Find where the given text appears and provide that cell's center as [X, Y] coordinate. 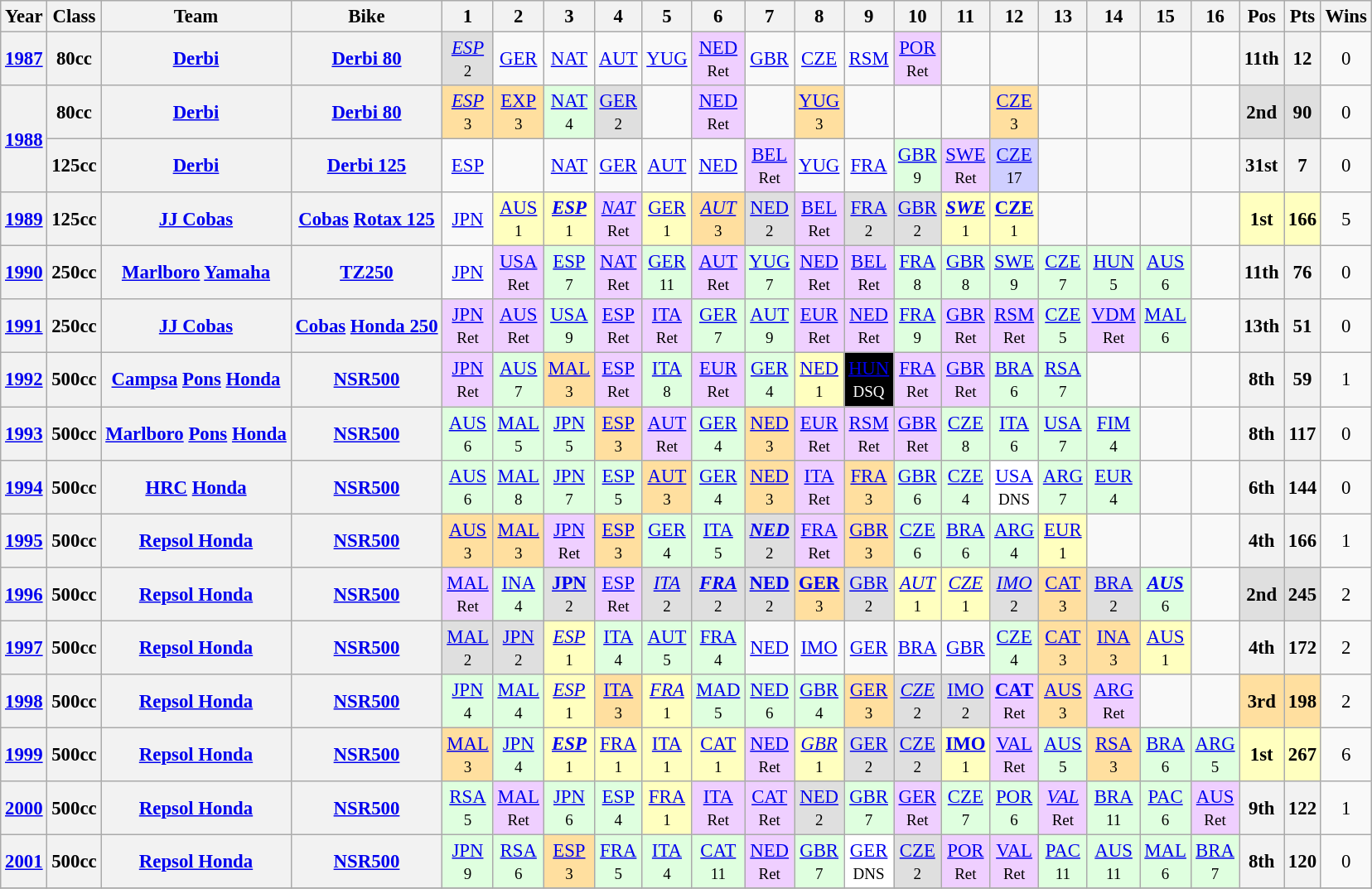
1993 [24, 434]
EUR4 [1114, 487]
1999 [24, 754]
RSA7 [1062, 379]
ITA6 [1014, 434]
AUT1 [918, 593]
59 [1302, 379]
JPN6 [568, 809]
16 [1215, 17]
11 [966, 17]
USARet [519, 273]
CZE3 [1014, 113]
ITA2 [667, 593]
CAT11 [718, 862]
JPN7 [568, 487]
INA3 [1114, 648]
FRA4 [718, 648]
51 [1302, 326]
ESP5 [618, 487]
SWE9 [1014, 273]
9 [869, 17]
HUN5 [1114, 273]
TZ250 [366, 273]
BRA7 [1215, 862]
1996 [24, 593]
POR6 [1014, 809]
BRA11 [1114, 809]
3rd [1262, 701]
ITA5 [718, 540]
CZE8 [966, 434]
6th [1262, 487]
GER11 [667, 273]
GBR6 [918, 487]
1990 [24, 273]
RSA6 [519, 862]
172 [1302, 648]
RSA3 [1114, 754]
Cobas Honda 250 [366, 326]
Wins [1345, 17]
15 [1165, 17]
144 [1302, 487]
MAL4 [519, 701]
ESP [467, 166]
FRA [869, 166]
ESP2 [467, 60]
Team [196, 17]
9th [1262, 809]
198 [1302, 701]
CZE5 [1062, 326]
MAD5 [718, 701]
2001 [24, 862]
RSM [869, 60]
1991 [24, 326]
1995 [24, 540]
NED1 [819, 379]
MAL5 [519, 434]
USA7 [1062, 434]
AUS7 [519, 379]
GBR8 [966, 273]
USADNS [1014, 487]
BRA2 [1114, 593]
31st [1262, 166]
GER7 [718, 326]
3 [568, 17]
Marlboro Yamaha [196, 273]
GBR4 [819, 701]
14 [1114, 17]
CZE17 [1014, 166]
1987 [24, 60]
CAT1 [718, 754]
ARG5 [1215, 754]
HRC Honda [196, 487]
FRA5 [618, 862]
GERRet [918, 809]
ITA1 [667, 754]
FRA9 [918, 326]
ESP4 [618, 809]
BRA [918, 648]
ESP7 [568, 273]
SWE1 [966, 219]
CZE [819, 60]
PAC11 [1062, 862]
Bike [366, 17]
Pos [1262, 17]
ARG4 [1014, 540]
HUNDSQ [869, 379]
AUS11 [1114, 862]
8 [819, 17]
GBR3 [869, 540]
VDMRet [1114, 326]
Pts [1302, 17]
120 [1302, 862]
PAC6 [1165, 809]
EUR1 [1062, 540]
MAL8 [519, 487]
117 [1302, 434]
Year [24, 17]
Derbi 125 [366, 166]
JPN9 [467, 862]
MAL2 [467, 648]
122 [1302, 809]
245 [1302, 593]
90 [1302, 113]
1998 [24, 701]
ARGRet [1114, 701]
13 [1062, 17]
Campsa Pons Honda [196, 379]
10 [918, 17]
Class [75, 17]
267 [1302, 754]
GERDNS [869, 862]
INA4 [519, 593]
FIM4 [1114, 434]
CZE6 [918, 540]
AUT5 [667, 648]
Cobas Rotax 125 [366, 219]
ITA8 [667, 379]
ARG7 [1062, 487]
1992 [24, 379]
AUT9 [770, 326]
JPN5 [568, 434]
1994 [24, 487]
YUG3 [819, 113]
USA9 [568, 326]
FRA3 [869, 487]
1989 [24, 219]
NED6 [770, 701]
13th [1262, 326]
GBR9 [918, 166]
Marlboro Pons Honda [196, 434]
2000 [24, 809]
RSA5 [467, 809]
SWERet [966, 166]
YUG7 [770, 273]
1997 [24, 648]
FRA8 [918, 273]
IMO [819, 648]
NAT4 [568, 113]
GBR1 [819, 754]
GER1 [667, 219]
4 [618, 17]
76 [1302, 273]
ITA3 [618, 701]
IMO1 [966, 754]
EXP3 [519, 113]
AUS5 [1062, 754]
1988 [24, 139]
